Find where the given text appears and provide that cell's center as [X, Y] coordinate. 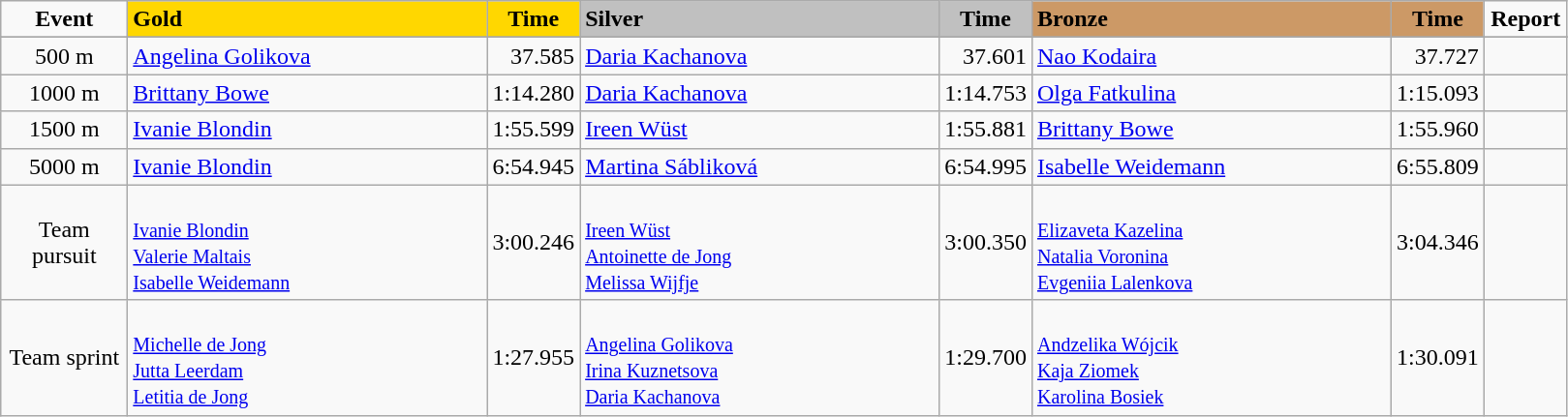
37.727 [1437, 56]
Event [64, 19]
Ireen WüstAntoinette de JongMelissa Wijfje [759, 242]
3:04.346 [1437, 242]
1:55.960 [1437, 130]
1:29.700 [986, 358]
Ivanie BlondinValerie MaltaisIsabelle Weidemann [308, 242]
6:54.945 [534, 166]
Bronze [1211, 19]
Angelina Golikova [308, 56]
Isabelle Weidemann [1211, 166]
1:55.599 [534, 130]
1:15.093 [1437, 93]
1:55.881 [986, 130]
Team sprint [64, 358]
37.585 [534, 56]
1:30.091 [1437, 358]
5000 m [64, 166]
Michelle de JongJutta LeerdamLetitia de Jong [308, 358]
1:14.753 [986, 93]
Gold [308, 19]
Silver [759, 19]
3:00.246 [534, 242]
Team pursuit [64, 242]
Ireen Wüst [759, 130]
6:54.995 [986, 166]
1:14.280 [534, 93]
1:27.955 [534, 358]
500 m [64, 56]
Olga Fatkulina [1211, 93]
Elizaveta KazelinaNatalia VoroninaEvgeniia Lalenkova [1211, 242]
Report [1525, 19]
3:00.350 [986, 242]
1500 m [64, 130]
Nao Kodaira [1211, 56]
Andzelika WójcikKaja ZiomekKarolina Bosiek [1211, 358]
Angelina GolikovaIrina KuznetsovaDaria Kachanova [759, 358]
37.601 [986, 56]
Martina Sábliková [759, 166]
1000 m [64, 93]
6:55.809 [1437, 166]
